Extract the (x, y) coordinate from the center of the cell holding the provided text.  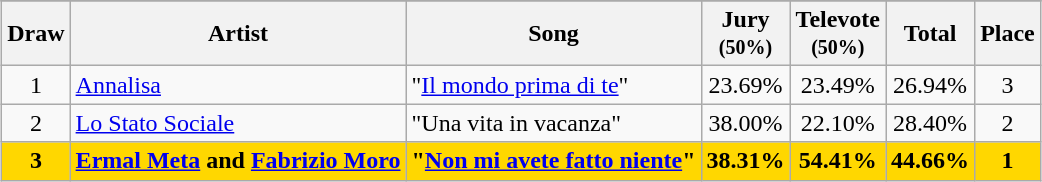
44.66% (930, 161)
22.10% (838, 123)
Ermal Meta and Fabrizio Moro (238, 161)
23.69% (746, 85)
26.94% (930, 85)
23.49% (838, 85)
38.31% (746, 161)
Annalisa (238, 85)
"Non mi avete fatto niente" (554, 161)
Jury(50%) (746, 34)
Artist (238, 34)
54.41% (838, 161)
Lo Stato Sociale (238, 123)
Place (1008, 34)
Total (930, 34)
Televote(50%) (838, 34)
"Una vita in vacanza" (554, 123)
28.40% (930, 123)
38.00% (746, 123)
Draw (36, 34)
Song (554, 34)
"Il mondo prima di te" (554, 85)
